Provide the [X, Y] coordinate of the cell's center where the given text is located.  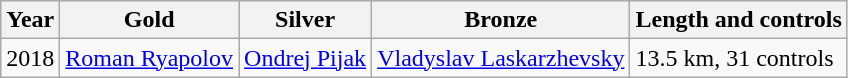
2018 [30, 58]
13.5 km, 31 controls [738, 58]
Silver [306, 20]
Ondrej Pijak [306, 58]
Bronze [501, 20]
Roman Ryapolov [150, 58]
Length and controls [738, 20]
Year [30, 20]
Gold [150, 20]
Vladyslav Laskarzhevsky [501, 58]
